Return the [X, Y] coordinate for the center point of the cell that contains the specified text.  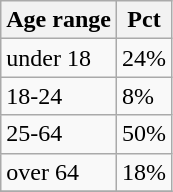
18% [144, 172]
over 64 [59, 172]
18-24 [59, 96]
50% [144, 134]
25-64 [59, 134]
24% [144, 58]
Age range [59, 20]
8% [144, 96]
under 18 [59, 58]
Pct [144, 20]
